Return [x, y] of the center of cell containing provided text 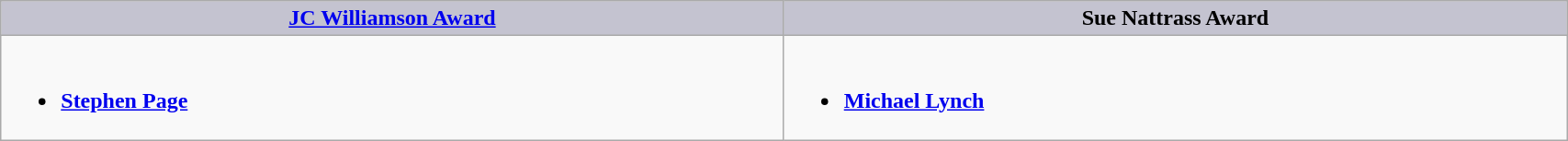
Sue Nattrass Award [1175, 18]
Michael Lynch [1175, 88]
Stephen Page [392, 88]
JC Williamson Award [392, 18]
